Extract the [X, Y] coordinate from the center of the cell holding the provided text.  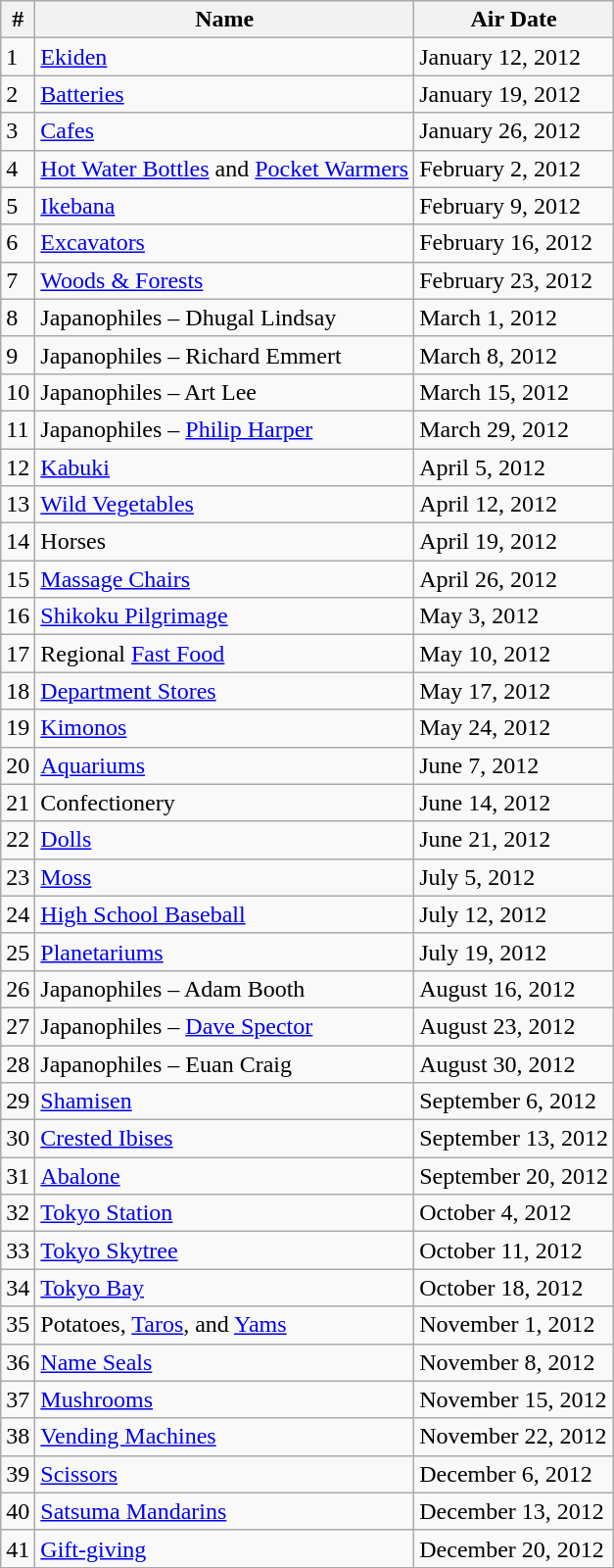
28 [18, 1063]
6 [18, 243]
February 2, 2012 [514, 169]
Batteries [225, 94]
May 17, 2012 [514, 691]
July 5, 2012 [514, 877]
August 23, 2012 [514, 1026]
October 11, 2012 [514, 1250]
November 22, 2012 [514, 1437]
Woods & Forests [225, 280]
Scissors [225, 1474]
Wild Vegetables [225, 505]
February 16, 2012 [514, 243]
April 26, 2012 [514, 579]
March 29, 2012 [514, 429]
Horses [225, 542]
22 [18, 840]
25 [18, 952]
Shamisen [225, 1102]
Confectionery [225, 803]
37 [18, 1399]
Gift-giving [225, 1548]
January 26, 2012 [514, 131]
Name [225, 20]
2 [18, 94]
36 [18, 1362]
August 16, 2012 [514, 989]
March 8, 2012 [514, 355]
Kimonos [225, 728]
Vending Machines [225, 1437]
July 19, 2012 [514, 952]
Massage Chairs [225, 579]
13 [18, 505]
March 15, 2012 [514, 392]
18 [18, 691]
September 6, 2012 [514, 1102]
12 [18, 467]
February 23, 2012 [514, 280]
31 [18, 1176]
Name Seals [225, 1362]
Japanophiles – Art Lee [225, 392]
Tokyo Bay [225, 1288]
Tokyo Station [225, 1213]
October 18, 2012 [514, 1288]
39 [18, 1474]
Japanophiles – Adam Booth [225, 989]
May 3, 2012 [514, 616]
June 7, 2012 [514, 765]
November 8, 2012 [514, 1362]
September 13, 2012 [514, 1139]
Cafes [225, 131]
38 [18, 1437]
Japanophiles – Dhugal Lindsay [225, 318]
Hot Water Bottles and Pocket Warmers [225, 169]
High School Baseball [225, 914]
July 12, 2012 [514, 914]
29 [18, 1102]
# [18, 20]
10 [18, 392]
Shikoku Pilgrimage [225, 616]
16 [18, 616]
32 [18, 1213]
21 [18, 803]
30 [18, 1139]
Satsuma Mandarins [225, 1511]
January 19, 2012 [514, 94]
35 [18, 1325]
December 13, 2012 [514, 1511]
20 [18, 765]
5 [18, 206]
9 [18, 355]
Japanophiles – Dave Spector [225, 1026]
April 19, 2012 [514, 542]
January 12, 2012 [514, 57]
17 [18, 654]
May 24, 2012 [514, 728]
1 [18, 57]
November 1, 2012 [514, 1325]
March 1, 2012 [514, 318]
33 [18, 1250]
Moss [225, 877]
December 6, 2012 [514, 1474]
41 [18, 1548]
September 20, 2012 [514, 1176]
February 9, 2012 [514, 206]
Aquariums [225, 765]
Mushrooms [225, 1399]
April 5, 2012 [514, 467]
Japanophiles – Richard Emmert [225, 355]
Ekiden [225, 57]
23 [18, 877]
May 10, 2012 [514, 654]
Japanophiles – Philip Harper [225, 429]
4 [18, 169]
October 4, 2012 [514, 1213]
Regional Fast Food [225, 654]
19 [18, 728]
Air Date [514, 20]
7 [18, 280]
3 [18, 131]
Tokyo Skytree [225, 1250]
Japanophiles – Euan Craig [225, 1063]
40 [18, 1511]
Kabuki [225, 467]
Abalone [225, 1176]
Department Stores [225, 691]
November 15, 2012 [514, 1399]
14 [18, 542]
24 [18, 914]
11 [18, 429]
Ikebana [225, 206]
15 [18, 579]
Dolls [225, 840]
Excavators [225, 243]
Potatoes, Taros, and Yams [225, 1325]
27 [18, 1026]
December 20, 2012 [514, 1548]
June 21, 2012 [514, 840]
April 12, 2012 [514, 505]
Crested Ibises [225, 1139]
26 [18, 989]
June 14, 2012 [514, 803]
8 [18, 318]
Planetariums [225, 952]
August 30, 2012 [514, 1063]
34 [18, 1288]
